Search for the cell housing the specified text and yield its (X, Y) center coordinate. 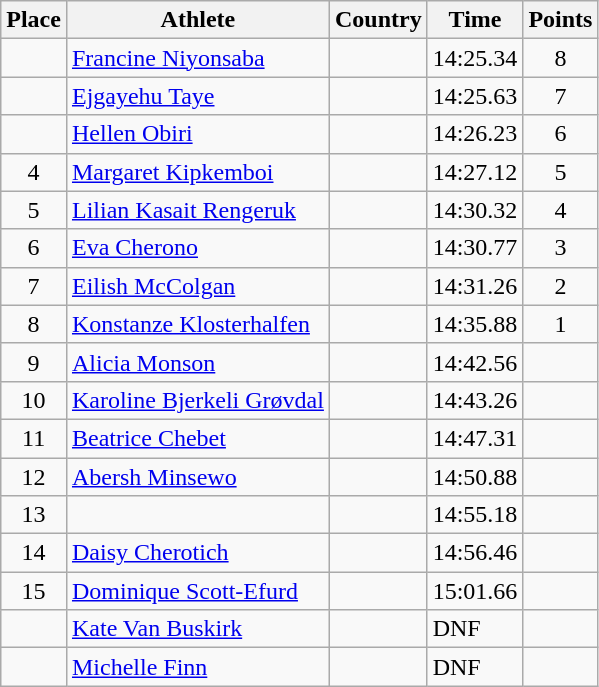
14:30.77 (475, 248)
Abersh Minsewo (198, 477)
14:55.18 (475, 515)
14:47.31 (475, 438)
9 (34, 362)
13 (34, 515)
14:43.26 (475, 400)
Country (378, 20)
Kate Van Buskirk (198, 629)
14:27.12 (475, 172)
15 (34, 591)
Michelle Finn (198, 667)
Beatrice Chebet (198, 438)
Points (560, 20)
Place (34, 20)
Konstanze Klosterhalfen (198, 324)
14:50.88 (475, 477)
12 (34, 477)
Margaret Kipkemboi (198, 172)
Alicia Monson (198, 362)
Lilian Kasait Rengeruk (198, 210)
14:25.63 (475, 96)
Eva Cherono (198, 248)
14 (34, 553)
Ejgayehu Taye (198, 96)
14:42.56 (475, 362)
14:35.88 (475, 324)
Time (475, 20)
Dominique Scott-Efurd (198, 591)
Francine Niyonsaba (198, 58)
14:30.32 (475, 210)
Eilish McColgan (198, 286)
14:56.46 (475, 553)
10 (34, 400)
Karoline Bjerkeli Grøvdal (198, 400)
14:31.26 (475, 286)
14:25.34 (475, 58)
11 (34, 438)
Athlete (198, 20)
3 (560, 248)
2 (560, 286)
Hellen Obiri (198, 134)
1 (560, 324)
15:01.66 (475, 591)
Daisy Cherotich (198, 553)
14:26.23 (475, 134)
